Extract the (X, Y) coordinate from the center of the cell holding the provided text.  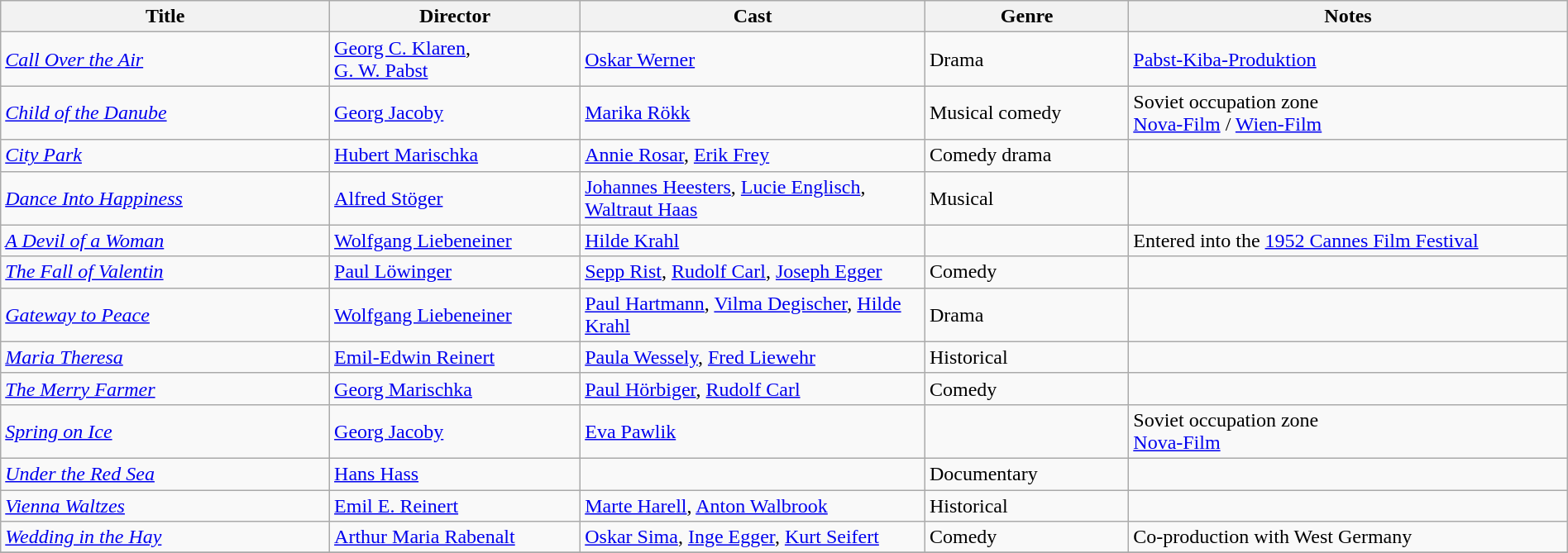
Paul Hörbiger, Rudolf Carl (753, 389)
Oskar Sima, Inge Egger, Kurt Seifert (753, 537)
Musical (1026, 198)
Oskar Werner (753, 60)
Cast (753, 17)
Johannes Heesters, Lucie Englisch, Waltraut Haas (753, 198)
Alfred Stöger (455, 198)
Emil-Edwin Reinert (455, 357)
Wedding in the Hay (165, 537)
Genre (1026, 17)
Documentary (1026, 474)
City Park (165, 155)
Hans Hass (455, 474)
Georg Marischka (455, 389)
Eva Pawlik (753, 431)
Dance Into Happiness (165, 198)
Paul Löwinger (455, 272)
The Fall of Valentin (165, 272)
Call Over the Air (165, 60)
Paula Wessely, Fred Liewehr (753, 357)
Musical comedy (1026, 112)
Maria Theresa (165, 357)
Soviet occupation zone Nova-Film (1348, 431)
Marte Harell, Anton Walbrook (753, 505)
Director (455, 17)
Pabst-Kiba-Produktion (1348, 60)
Paul Hartmann, Vilma Degischer, Hilde Krahl (753, 314)
Vienna Waltzes (165, 505)
Gateway to Peace (165, 314)
Notes (1348, 17)
Child of the Danube (165, 112)
Spring on Ice (165, 431)
Arthur Maria Rabenalt (455, 537)
Under the Red Sea (165, 474)
Marika Rökk (753, 112)
Annie Rosar, Erik Frey (753, 155)
Soviet occupation zone Nova-Film / Wien-Film (1348, 112)
Hilde Krahl (753, 241)
A Devil of a Woman (165, 241)
Emil E. Reinert (455, 505)
Co-production with West Germany (1348, 537)
Georg C. Klaren, G. W. Pabst (455, 60)
Comedy drama (1026, 155)
The Merry Farmer (165, 389)
Sepp Rist, Rudolf Carl, Joseph Egger (753, 272)
Hubert Marischka (455, 155)
Entered into the 1952 Cannes Film Festival (1348, 241)
Title (165, 17)
